Return [x, y] of the center of cell containing provided text 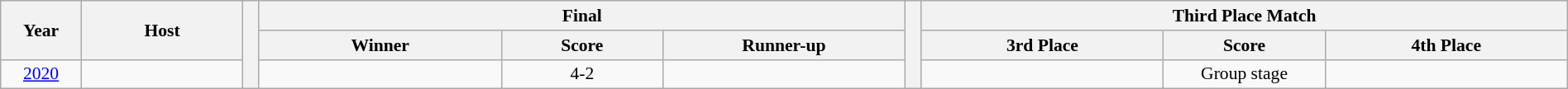
2020 [41, 74]
3rd Place [1042, 45]
4-2 [582, 74]
Group stage [1244, 74]
Third Place Match [1244, 16]
Year [41, 30]
4th Place [1446, 45]
Host [162, 30]
Final [582, 16]
Runner-up [784, 45]
Winner [380, 45]
